From the cell containing the given text, extract its center point as (X, Y) coordinate. 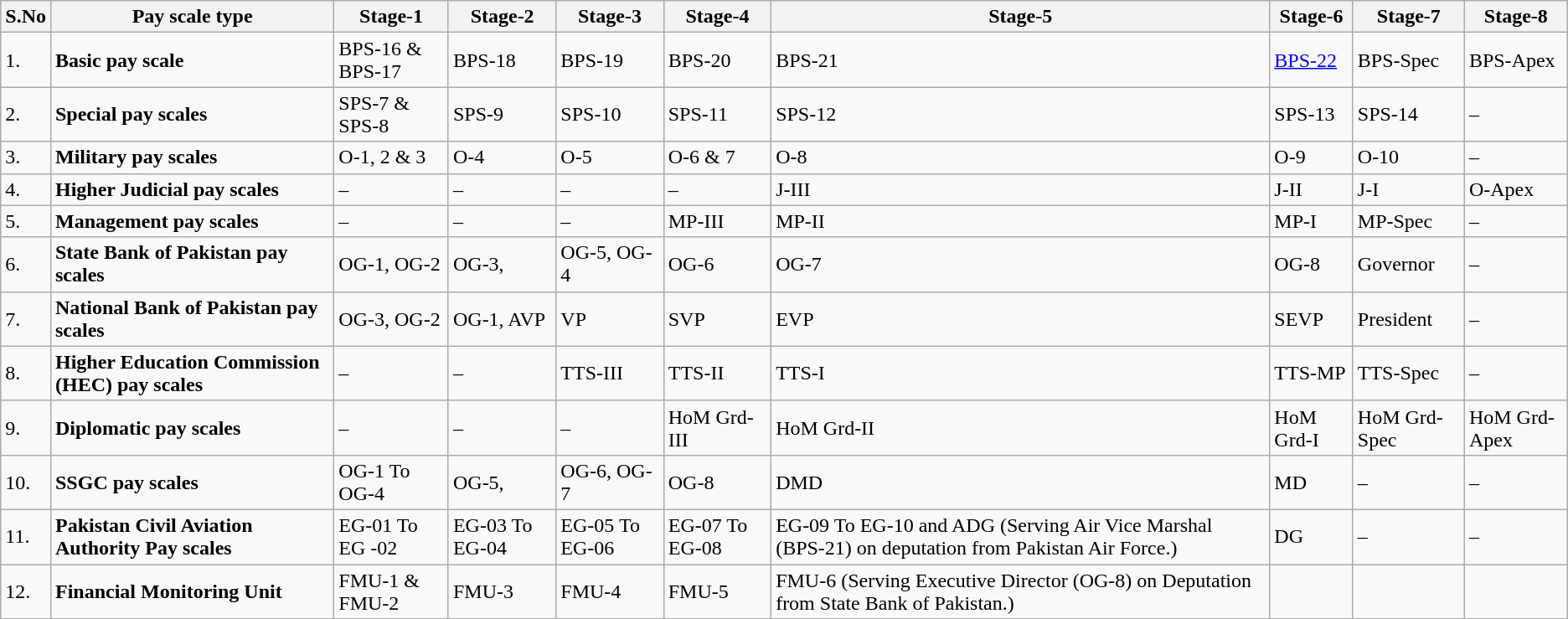
9. (26, 427)
4. (26, 189)
BPS-22 (1312, 60)
OG-6, OG-7 (610, 482)
Stage-4 (717, 17)
Pakistan Civil Aviation Authority Pay scales (192, 536)
1. (26, 60)
OG-6 (717, 265)
TTS-III (610, 374)
VP (610, 318)
National Bank of Pakistan pay scales (192, 318)
EG-07 To EG-08 (717, 536)
SPS-14 (1409, 114)
Diplomatic pay scales (192, 427)
3. (26, 157)
BPS-18 (502, 60)
FMU-1 & FMU-2 (392, 591)
OG-5, (502, 482)
SVP (717, 318)
S.No (26, 17)
DMD (1020, 482)
Higher Judicial pay scales (192, 189)
EG-05 To EG-06 (610, 536)
EG-09 To EG-10 and ADG (Serving Air Vice Marshal (BPS-21) on deputation from Pakistan Air Force.) (1020, 536)
Financial Monitoring Unit (192, 591)
SPS-7 & SPS-8 (392, 114)
Stage-2 (502, 17)
6. (26, 265)
7. (26, 318)
SSGC pay scales (192, 482)
BPS-16 & BPS-17 (392, 60)
MP-III (717, 221)
Stage-1 (392, 17)
OG-1, OG-2 (392, 265)
J-I (1409, 189)
O-5 (610, 157)
Pay scale type (192, 17)
O-1, 2 & 3 (392, 157)
State Bank of Pakistan pay scales (192, 265)
2. (26, 114)
HoM Grd-Apex (1516, 427)
President (1409, 318)
OG-3, OG-2 (392, 318)
FMU-3 (502, 591)
O-10 (1409, 157)
BPS-20 (717, 60)
SPS-13 (1312, 114)
J-III (1020, 189)
Military pay scales (192, 157)
MD (1312, 482)
Management pay scales (192, 221)
MP-Spec (1409, 221)
BPS-21 (1020, 60)
J-II (1312, 189)
O-Apex (1516, 189)
8. (26, 374)
OG-5, OG-4 (610, 265)
EVP (1020, 318)
EG-01 To EG -02 (392, 536)
Stage-5 (1020, 17)
BPS-Apex (1516, 60)
MP-I (1312, 221)
OG-7 (1020, 265)
O-8 (1020, 157)
TTS-Spec (1409, 374)
Stage-3 (610, 17)
TTS-MP (1312, 374)
11. (26, 536)
Basic pay scale (192, 60)
OG-3, (502, 265)
SPS-11 (717, 114)
SPS-9 (502, 114)
FMU-4 (610, 591)
DG (1312, 536)
HoM Grd-I (1312, 427)
OG-1, AVP (502, 318)
O-9 (1312, 157)
TTS-I (1020, 374)
SPS-12 (1020, 114)
Special pay scales (192, 114)
BPS-19 (610, 60)
O-6 & 7 (717, 157)
Governor (1409, 265)
Stage-7 (1409, 17)
12. (26, 591)
SPS-10 (610, 114)
FMU-6 (Serving Executive Director (OG-8) on Deputation from State Bank of Pakistan.) (1020, 591)
Higher Education Commission (HEC) pay scales (192, 374)
HoM Grd-II (1020, 427)
Stage-8 (1516, 17)
5. (26, 221)
MP-II (1020, 221)
OG-1 To OG-4 (392, 482)
SEVP (1312, 318)
Stage-6 (1312, 17)
BPS-Spec (1409, 60)
FMU-5 (717, 591)
HoM Grd-III (717, 427)
10. (26, 482)
EG-03 To EG-04 (502, 536)
HoM Grd-Spec (1409, 427)
O-4 (502, 157)
TTS-II (717, 374)
